Return the (x, y) coordinate for the center point of the cell that contains the specified text.  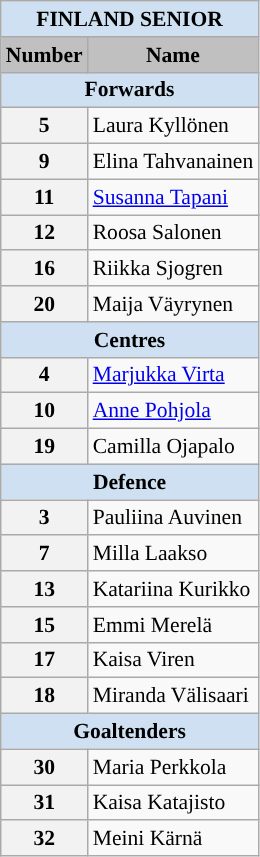
Marjukka Virta (174, 375)
Susanna Tapani (174, 197)
20 (44, 304)
Elina Tahvanainen (174, 162)
Camilla Ojapalo (174, 447)
Number (44, 55)
FINLAND SENIOR (130, 19)
12 (44, 233)
Maria Perkkola (174, 767)
5 (44, 126)
18 (44, 696)
Maija Väyrynen (174, 304)
Katariina Kurikko (174, 589)
13 (44, 589)
Miranda Välisaari (174, 696)
Kaisa Viren (174, 660)
Goaltenders (130, 732)
Laura Kyllönen (174, 126)
Meini Kärnä (174, 839)
30 (44, 767)
15 (44, 625)
Emmi Merelä (174, 625)
10 (44, 411)
17 (44, 660)
9 (44, 162)
19 (44, 447)
16 (44, 269)
32 (44, 839)
31 (44, 803)
Anne Pohjola (174, 411)
4 (44, 375)
Riikka Sjogren (174, 269)
3 (44, 518)
Centres (130, 340)
11 (44, 197)
Forwards (130, 90)
Defence (130, 482)
Pauliina Auvinen (174, 518)
7 (44, 554)
Name (174, 55)
Kaisa Katajisto (174, 803)
Milla Laakso (174, 554)
Roosa Salonen (174, 233)
